Identify which cell holds the provided text, then report its (x, y) central coordinate. 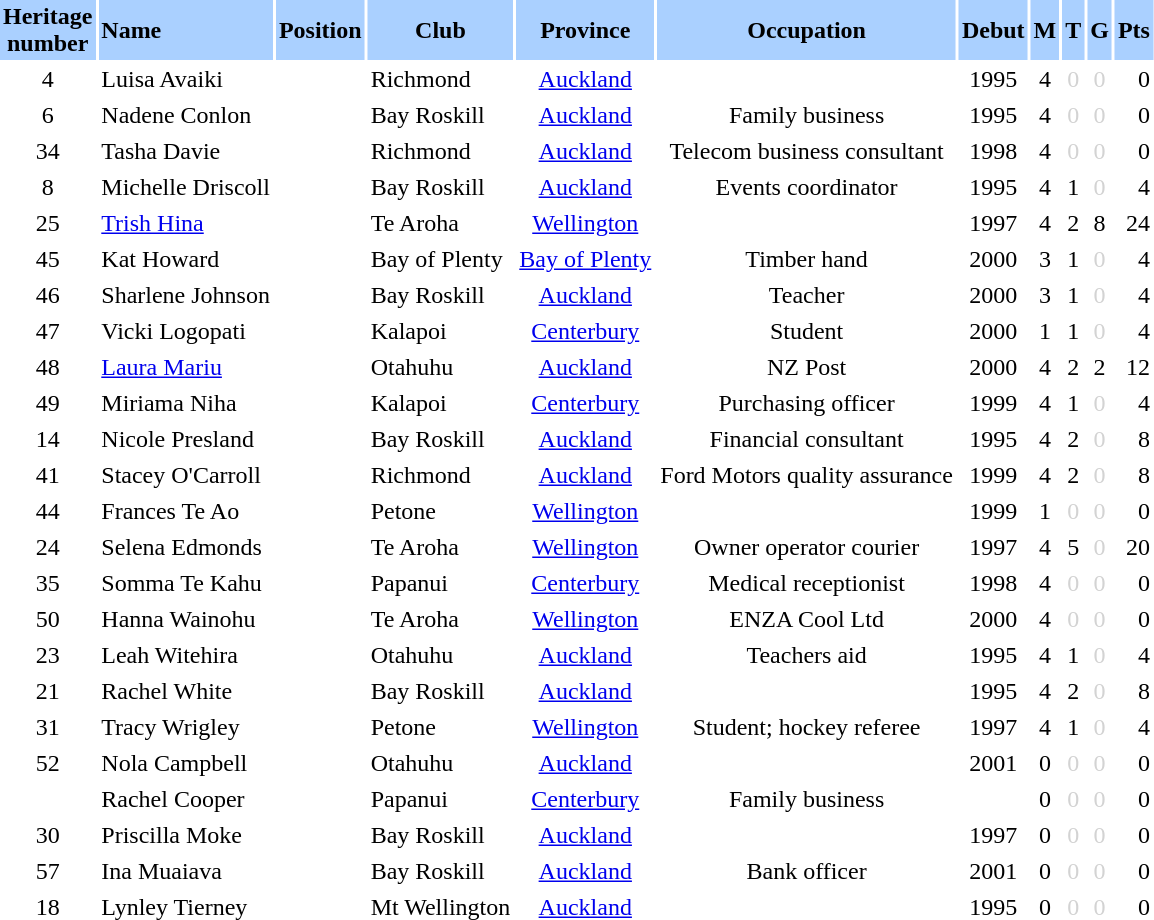
Miriama Niha (186, 404)
Club (441, 30)
48 (48, 368)
Michelle Driscoll (186, 188)
Stacey O'Carroll (186, 476)
Luisa Avaiki (186, 80)
Frances Te Ao (186, 512)
Kat Howard (186, 260)
Student (806, 332)
Owner operator courier (806, 548)
Province (585, 30)
Heritagenumber (48, 30)
Student; hockey referee (806, 728)
52 (48, 764)
12 (1134, 368)
Tracy Wrigley (186, 728)
T (1073, 30)
Somma Te Kahu (186, 584)
Position (320, 30)
Rachel White (186, 692)
31 (48, 728)
Sharlene Johnson (186, 296)
20 (1134, 548)
Purchasing officer (806, 404)
Rachel Cooper (186, 800)
34 (48, 152)
Laura Mariu (186, 368)
Pts (1134, 30)
Leah Witehira (186, 656)
Vicki Logopati (186, 332)
Occupation (806, 30)
Selena Edmonds (186, 548)
Trish Hina (186, 224)
Ina Muaiava (186, 872)
50 (48, 620)
23 (48, 656)
Financial consultant (806, 440)
44 (48, 512)
M (1046, 30)
47 (48, 332)
Hanna Wainohu (186, 620)
Medical receptionist (806, 584)
Timber hand (806, 260)
30 (48, 836)
Teacher (806, 296)
46 (48, 296)
Nola Campbell (186, 764)
25 (48, 224)
6 (48, 116)
14 (48, 440)
45 (48, 260)
Events coordinator (806, 188)
Telecom business consultant (806, 152)
Priscilla Moke (186, 836)
Nicole Presland (186, 440)
5 (1073, 548)
49 (48, 404)
Teachers aid (806, 656)
35 (48, 584)
Debut (994, 30)
Bank officer (806, 872)
NZ Post (806, 368)
Nadene Conlon (186, 116)
41 (48, 476)
Tasha Davie (186, 152)
ENZA Cool Ltd (806, 620)
Ford Motors quality assurance (806, 476)
21 (48, 692)
G (1100, 30)
57 (48, 872)
Name (186, 30)
